Output the (x, y) coordinate of the center of the cell containing the given text.  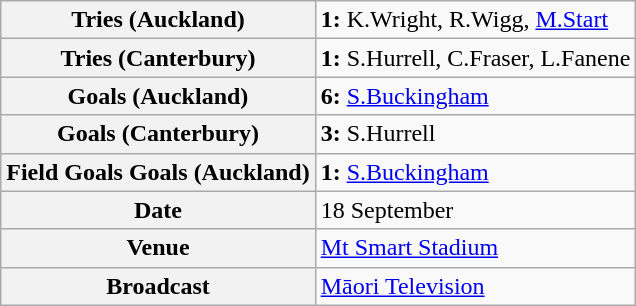
1: S.Hurrell, C.Fraser, L.Fanene (476, 58)
3: S.Hurrell (476, 134)
Field Goals Goals (Auckland) (158, 172)
6: S.Buckingham (476, 96)
Tries (Canterbury) (158, 58)
1: K.Wright, R.Wigg, M.Start (476, 20)
18 September (476, 210)
Date (158, 210)
Broadcast (158, 286)
Māori Television (476, 286)
Goals (Canterbury) (158, 134)
Mt Smart Stadium (476, 248)
Goals (Auckland) (158, 96)
1: S.Buckingham (476, 172)
Tries (Auckland) (158, 20)
Venue (158, 248)
